Search for the cell housing the specified text and yield its (x, y) center coordinate. 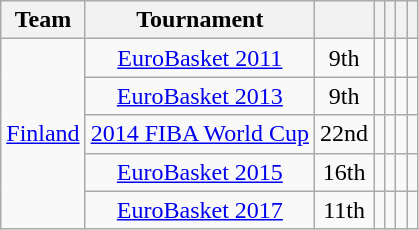
EuroBasket 2017 (200, 210)
2014 FIBA World Cup (200, 134)
22nd (344, 134)
EuroBasket 2013 (200, 96)
Finland (43, 134)
EuroBasket 2011 (200, 58)
EuroBasket 2015 (200, 172)
11th (344, 210)
Tournament (200, 20)
Team (43, 20)
16th (344, 172)
